Search for the cell housing the specified text and yield its [x, y] center coordinate. 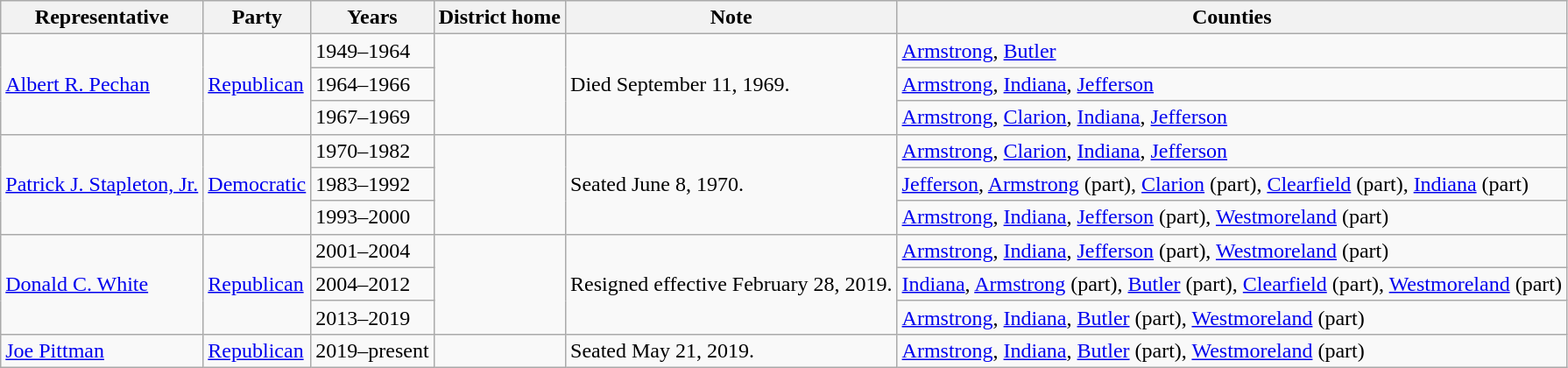
Albert R. Pechan [102, 84]
Years [372, 18]
Died September 11, 1969. [732, 84]
District home [499, 18]
1949–1964 [372, 51]
Representative [102, 18]
1983–1992 [372, 184]
1964–1966 [372, 84]
Armstrong, Butler [1232, 51]
1970–1982 [372, 151]
2001–2004 [372, 251]
Democratic [258, 184]
Note [732, 18]
Seated June 8, 1970. [732, 184]
Indiana, Armstrong (part), Butler (part), Clearfield (part), Westmoreland (part) [1232, 284]
Party [258, 18]
Jefferson, Armstrong (part), Clarion (part), Clearfield (part), Indiana (part) [1232, 184]
1993–2000 [372, 217]
2004–2012 [372, 284]
1967–1969 [372, 117]
Counties [1232, 18]
2019–present [372, 350]
Joe Pittman [102, 350]
Patrick J. Stapleton, Jr. [102, 184]
Donald C. White [102, 284]
2013–2019 [372, 317]
Resigned effective February 28, 2019. [732, 284]
Armstrong, Indiana, Jefferson [1232, 84]
Seated May 21, 2019. [732, 350]
